Detect which cell encompasses the target text, then output its (X, Y) center coordinate. 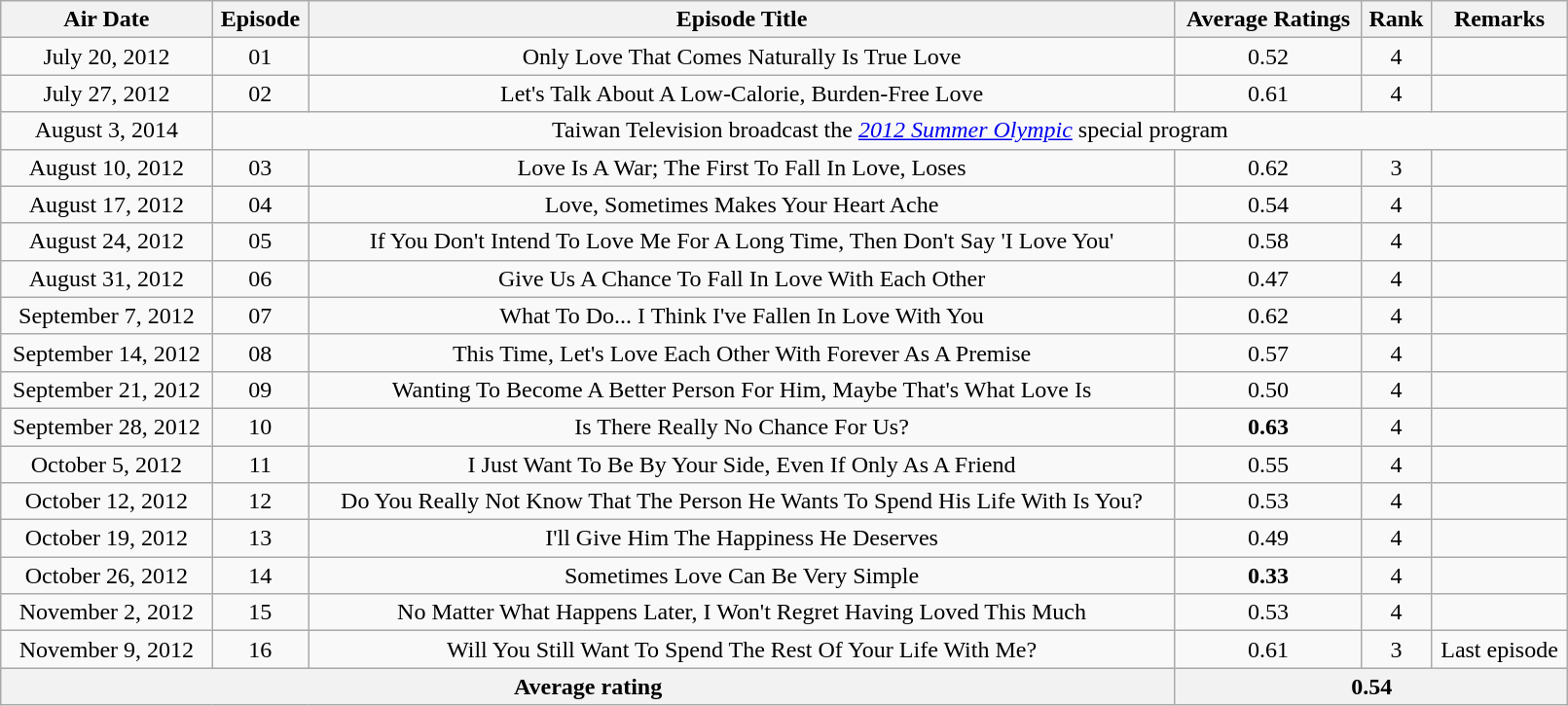
This Time, Let's Love Each Other With Forever As A Premise (742, 353)
0.55 (1267, 464)
September 14, 2012 (107, 353)
Taiwan Television broadcast the 2012 Summer Olympic special program (890, 130)
0.49 (1267, 539)
09 (261, 390)
October 26, 2012 (107, 576)
November 9, 2012 (107, 650)
Air Date (107, 19)
Remarks (1499, 19)
11 (261, 464)
October 12, 2012 (107, 502)
Love Is A War; The First To Fall In Love, Loses (742, 167)
August 3, 2014 (107, 130)
08 (261, 353)
0.58 (1267, 242)
October 5, 2012 (107, 464)
10 (261, 427)
August 31, 2012 (107, 279)
Episode Title (742, 19)
13 (261, 539)
October 19, 2012 (107, 539)
0.50 (1267, 390)
What To Do... I Think I've Fallen In Love With You (742, 316)
August 10, 2012 (107, 167)
No Matter What Happens Later, I Won't Regret Having Loved This Much (742, 613)
Do You Really Not Know That The Person He Wants To Spend His Life With Is You? (742, 502)
14 (261, 576)
Average Ratings (1267, 19)
Give Us A Chance To Fall In Love With Each Other (742, 279)
04 (261, 204)
16 (261, 650)
If You Don't Intend To Love Me For A Long Time, Then Don't Say 'I Love You' (742, 242)
Let's Talk About A Low-Calorie, Burden-Free Love (742, 93)
Is There Really No Chance For Us? (742, 427)
Episode (261, 19)
02 (261, 93)
05 (261, 242)
July 20, 2012 (107, 56)
September 28, 2012 (107, 427)
September 21, 2012 (107, 390)
Will You Still Want To Spend The Rest Of Your Life With Me? (742, 650)
15 (261, 613)
I'll Give Him The Happiness He Deserves (742, 539)
03 (261, 167)
Love, Sometimes Makes Your Heart Ache (742, 204)
Rank (1397, 19)
August 24, 2012 (107, 242)
07 (261, 316)
November 2, 2012 (107, 613)
August 17, 2012 (107, 204)
I Just Want To Be By Your Side, Even If Only As A Friend (742, 464)
0.33 (1267, 576)
Last episode (1499, 650)
Wanting To Become A Better Person For Him, Maybe That's What Love Is (742, 390)
Sometimes Love Can Be Very Simple (742, 576)
01 (261, 56)
12 (261, 502)
0.47 (1267, 279)
July 27, 2012 (107, 93)
0.63 (1267, 427)
0.57 (1267, 353)
Average rating (588, 687)
06 (261, 279)
Only Love That Comes Naturally Is True Love (742, 56)
0.52 (1267, 56)
September 7, 2012 (107, 316)
